Pinpoint the cell where the given text exists, returning its [X, Y] midpoint coordinate. 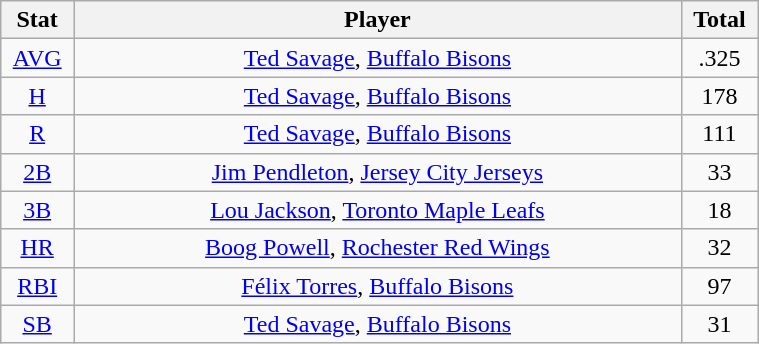
Stat [38, 20]
178 [719, 96]
HR [38, 248]
3B [38, 210]
Player [378, 20]
SB [38, 324]
111 [719, 134]
2B [38, 172]
R [38, 134]
RBI [38, 286]
.325 [719, 58]
97 [719, 286]
Lou Jackson, Toronto Maple Leafs [378, 210]
33 [719, 172]
Boog Powell, Rochester Red Wings [378, 248]
H [38, 96]
Total [719, 20]
31 [719, 324]
32 [719, 248]
Félix Torres, Buffalo Bisons [378, 286]
AVG [38, 58]
Jim Pendleton, Jersey City Jerseys [378, 172]
18 [719, 210]
